Provide the [x, y] coordinate of the cell's center where the given text is located.  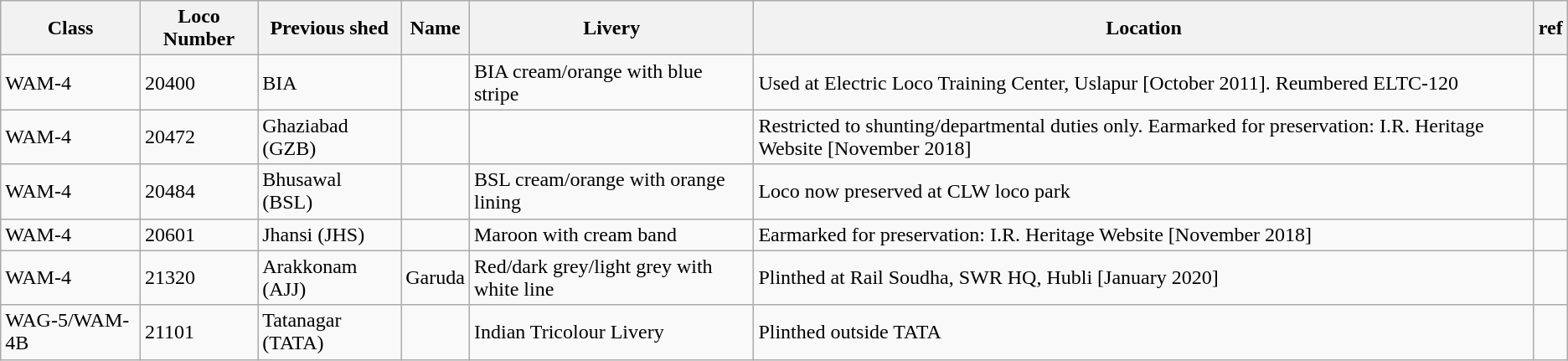
Arakkonam (AJJ) [330, 278]
ref [1550, 28]
Used at Electric Loco Training Center, Uslapur [October 2011]. Reumbered ELTC-120 [1144, 82]
Tatanagar (TATA) [330, 332]
Plinthed at Rail Soudha, SWR HQ, Hubli [January 2020] [1144, 278]
20472 [199, 137]
Bhusawal (BSL) [330, 191]
Previous shed [330, 28]
Name [436, 28]
Restricted to shunting/departmental duties only. Earmarked for preservation: I.R. Heritage Website [November 2018] [1144, 137]
Garuda [436, 278]
21101 [199, 332]
Maroon with cream band [611, 235]
Plinthed outside TATA [1144, 332]
Loco Number [199, 28]
Indian Tricolour Livery [611, 332]
BSL cream/orange with orange lining [611, 191]
Earmarked for preservation: I.R. Heritage Website [November 2018] [1144, 235]
20601 [199, 235]
BIA cream/orange with blue stripe [611, 82]
Red/dark grey/light grey with white line [611, 278]
Ghaziabad (GZB) [330, 137]
Location [1144, 28]
Class [70, 28]
21320 [199, 278]
BIA [330, 82]
20400 [199, 82]
Livery [611, 28]
Loco now preserved at CLW loco park [1144, 191]
20484 [199, 191]
WAG-5/WAM-4B [70, 332]
Jhansi (JHS) [330, 235]
